Search for the cell housing the specified text and yield its [X, Y] center coordinate. 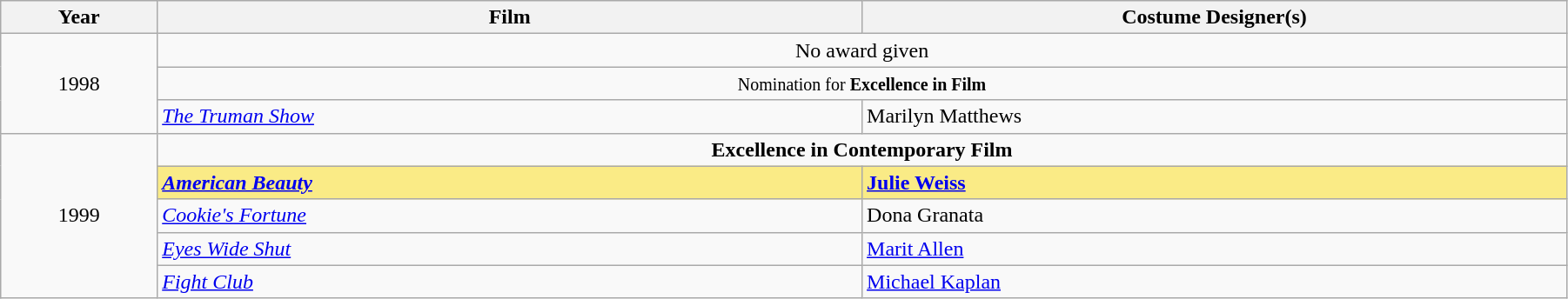
No award given [862, 50]
Michael Kaplan [1215, 282]
The Truman Show [510, 116]
Cookie's Fortune [510, 216]
Nomination for Excellence in Film [862, 83]
Dona Granata [1215, 216]
1998 [79, 83]
Year [79, 17]
Film [510, 17]
Julie Weiss [1215, 183]
Marit Allen [1215, 249]
Eyes Wide Shut [510, 249]
American Beauty [510, 183]
1999 [79, 216]
Marilyn Matthews [1215, 116]
Costume Designer(s) [1215, 17]
Fight Club [510, 282]
Excellence in Contemporary Film [862, 149]
